Find where the given text appears and provide that cell's center as (X, Y) coordinate. 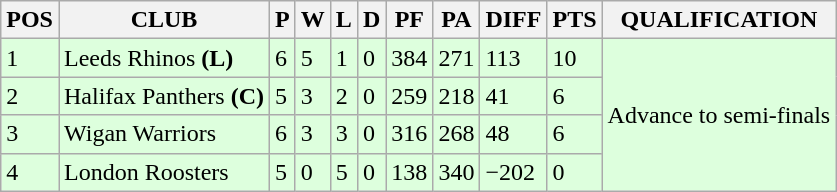
London Roosters (164, 172)
D (371, 20)
271 (456, 58)
268 (456, 134)
10 (574, 58)
L (344, 20)
P (283, 20)
316 (410, 134)
QUALIFICATION (719, 20)
Advance to semi-finals (719, 115)
Wigan Warriors (164, 134)
PF (410, 20)
384 (410, 58)
PTS (574, 20)
−202 (514, 172)
4 (30, 172)
POS (30, 20)
138 (410, 172)
218 (456, 96)
Leeds Rhinos (L) (164, 58)
113 (514, 58)
CLUB (164, 20)
340 (456, 172)
48 (514, 134)
DIFF (514, 20)
41 (514, 96)
Halifax Panthers (C) (164, 96)
W (312, 20)
259 (410, 96)
PA (456, 20)
